Find where the given text appears and provide that cell's center as [x, y] coordinate. 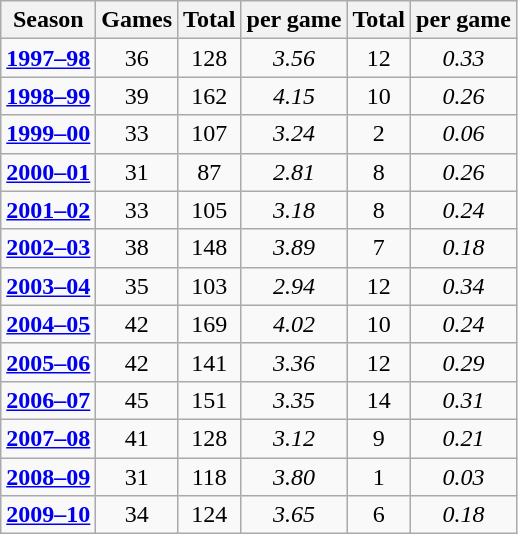
45 [137, 400]
103 [210, 286]
4.02 [294, 324]
118 [210, 477]
4.15 [294, 96]
38 [137, 248]
3.56 [294, 58]
3.35 [294, 400]
124 [210, 515]
148 [210, 248]
9 [379, 438]
34 [137, 515]
0.34 [464, 286]
3.18 [294, 210]
1997–98 [48, 58]
3.89 [294, 248]
36 [137, 58]
107 [210, 134]
2003–04 [48, 286]
2005–06 [48, 362]
105 [210, 210]
2002–03 [48, 248]
2001–02 [48, 210]
2 [379, 134]
2006–07 [48, 400]
3.24 [294, 134]
0.31 [464, 400]
2.94 [294, 286]
3.80 [294, 477]
3.36 [294, 362]
0.03 [464, 477]
6 [379, 515]
2004–05 [48, 324]
3.12 [294, 438]
14 [379, 400]
41 [137, 438]
141 [210, 362]
2.81 [294, 172]
2008–09 [48, 477]
Games [137, 20]
2007–08 [48, 438]
1 [379, 477]
Season [48, 20]
7 [379, 248]
2000–01 [48, 172]
0.33 [464, 58]
151 [210, 400]
0.29 [464, 362]
0.21 [464, 438]
3.65 [294, 515]
1999–00 [48, 134]
162 [210, 96]
2009–10 [48, 515]
0.06 [464, 134]
1998–99 [48, 96]
35 [137, 286]
39 [137, 96]
87 [210, 172]
169 [210, 324]
